Determine the [x, y] coordinate at the center of the cell enclosing the given text.  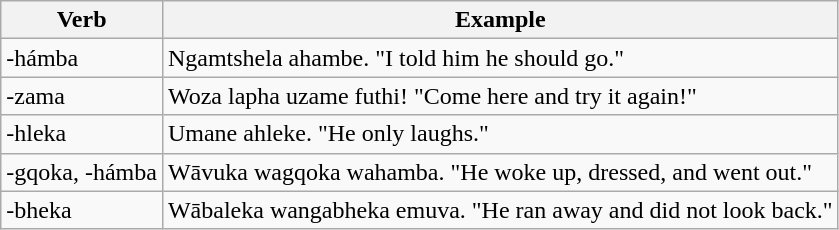
-gqoka, -hámba [82, 172]
Woza lapha uzame futhi! "Come here and try it again!" [500, 96]
Ngamtshela ahambe. "I told him he should go." [500, 58]
Example [500, 20]
Wābaleka wangabheka emuva. "He ran away and did not look back." [500, 210]
-hleka [82, 134]
-hámba [82, 58]
-bheka [82, 210]
Wāvuka wagqoka wahamba. "He woke up, dressed, and went out." [500, 172]
Umane ahleke. "He only laughs." [500, 134]
Verb [82, 20]
-zama [82, 96]
